Capture the cell that displays the provided text and extract its [X, Y] central coordinate. 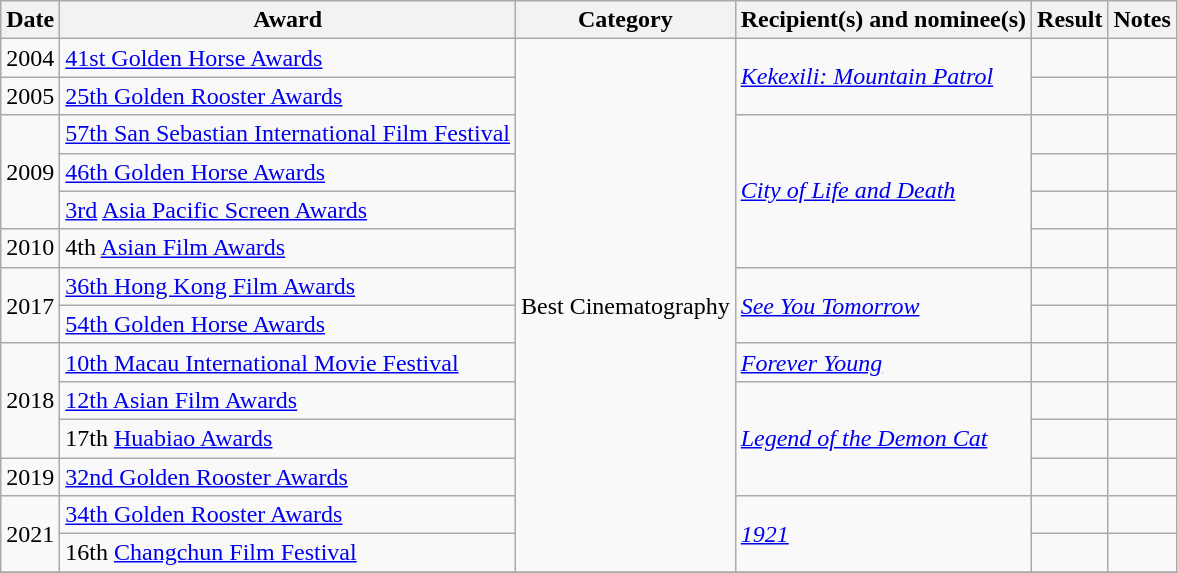
2017 [30, 305]
3rd Asia Pacific Screen Awards [288, 210]
17th Huabiao Awards [288, 438]
1921 [883, 534]
46th Golden Horse Awards [288, 172]
Legend of the Demon Cat [883, 438]
10th Macau International Movie Festival [288, 362]
16th Changchun Film Festival [288, 553]
36th Hong Kong Film Awards [288, 286]
32nd Golden Rooster Awards [288, 477]
Award [288, 20]
Date [30, 20]
2018 [30, 400]
12th Asian Film Awards [288, 400]
2010 [30, 248]
2019 [30, 477]
2009 [30, 172]
Kekexili: Mountain Patrol [883, 77]
City of Life and Death [883, 191]
4th Asian Film Awards [288, 248]
Recipient(s) and nominee(s) [883, 20]
34th Golden Rooster Awards [288, 515]
Result [1070, 20]
25th Golden Rooster Awards [288, 96]
Notes [1142, 20]
Best Cinematography [625, 306]
2021 [30, 534]
2004 [30, 58]
54th Golden Horse Awards [288, 324]
57th San Sebastian International Film Festival [288, 134]
See You Tomorrow [883, 305]
41st Golden Horse Awards [288, 58]
Forever Young [883, 362]
Category [625, 20]
2005 [30, 96]
